Identify which cell holds the provided text, then report its [x, y] central coordinate. 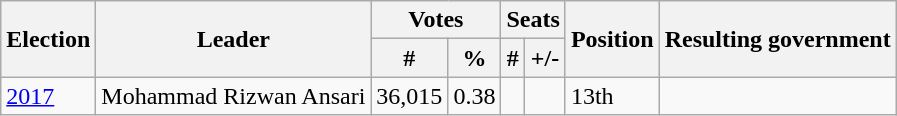
Seats [533, 20]
2017 [48, 96]
Resulting government [778, 39]
Position [612, 39]
36,015 [410, 96]
Leader [234, 39]
Mohammad Rizwan Ansari [234, 96]
+/- [546, 58]
Election [48, 39]
13th [612, 96]
% [474, 58]
Votes [436, 20]
0.38 [474, 96]
